Identify which cell holds the provided text, then report its (X, Y) central coordinate. 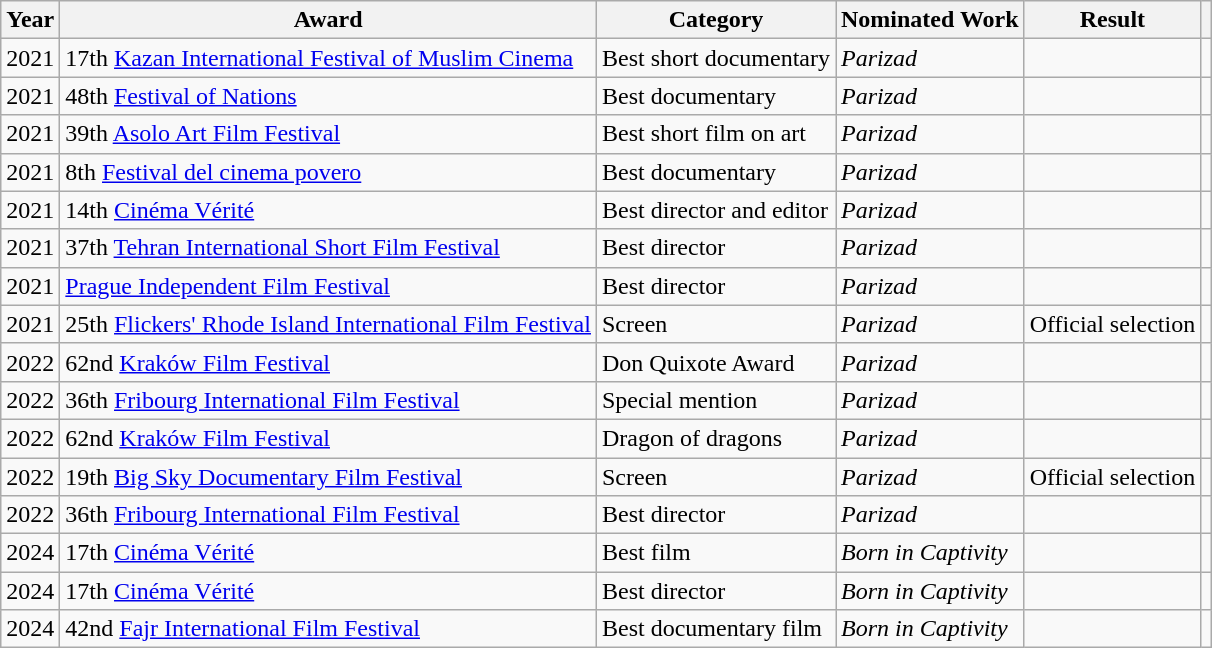
17th Kazan International Festival of Muslim Cinema (328, 58)
Best director and editor (716, 210)
Prague Independent Film Festival (328, 286)
42nd Fajr International Film Festival (328, 629)
25th Flickers' Rhode Island International Film Festival (328, 324)
19th Big Sky Documentary Film Festival (328, 477)
48th Festival of Nations (328, 96)
Best short documentary (716, 58)
Award (328, 20)
Best documentary film (716, 629)
37th Tehran International Short Film Festival (328, 248)
Result (1112, 20)
14th Cinéma Vérité (328, 210)
Year (30, 20)
Best short film on art (716, 134)
Nominated Work (930, 20)
8th Festival del cinema povero (328, 172)
Special mention (716, 400)
39th Asolo Art Film Festival (328, 134)
Category (716, 20)
Best film (716, 553)
Dragon of dragons (716, 438)
Don Quixote Award (716, 362)
